Output the [x, y] coordinate of the center of the cell containing the given text.  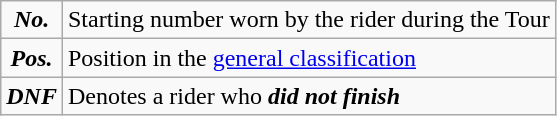
Pos. [32, 58]
Starting number worn by the rider during the Tour [308, 20]
Position in the general classification [308, 58]
No. [32, 20]
Denotes a rider who did not finish [308, 96]
DNF [32, 96]
